Find where the given text appears and provide that cell's center as [x, y] coordinate. 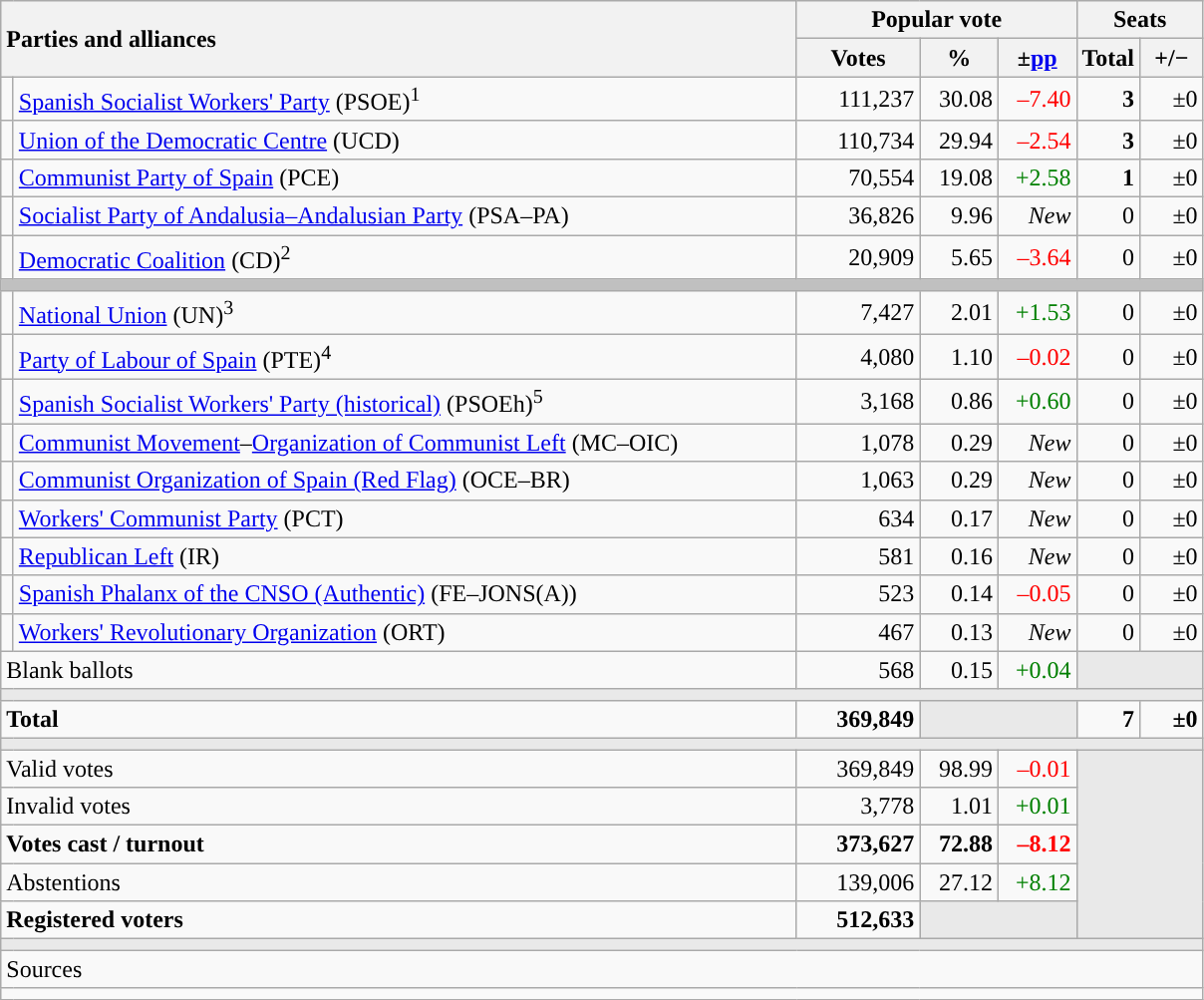
1 [1108, 177]
Communist Party of Spain (PCE) [405, 177]
Spanish Socialist Workers' Party (historical) (PSOEh)5 [405, 401]
19.08 [959, 177]
Votes [858, 58]
111,237 [858, 100]
0.16 [959, 556]
National Union (UN)3 [405, 313]
0.13 [959, 632]
Workers' Communist Party (PCT) [405, 518]
581 [858, 556]
Socialist Party of Andalusia–Andalusian Party (PSA–PA) [405, 216]
Spanish Phalanx of the CNSO (Authentic) (FE–JONS(A)) [405, 594]
36,826 [858, 216]
523 [858, 594]
70,554 [858, 177]
+0.01 [1037, 807]
±pp [1037, 58]
–2.54 [1037, 140]
0.86 [959, 401]
1,063 [858, 481]
1,078 [858, 443]
2.01 [959, 313]
Sources [602, 969]
Seats [1140, 20]
1.01 [959, 807]
+0.04 [1037, 670]
Spanish Socialist Workers' Party (PSOE)1 [405, 100]
0.14 [959, 594]
Republican Left (IR) [405, 556]
Votes cast / turnout [399, 844]
+1.53 [1037, 313]
Abstentions [399, 882]
% [959, 58]
110,734 [858, 140]
4,080 [858, 357]
–0.02 [1037, 357]
7,427 [858, 313]
98.99 [959, 769]
Communist Organization of Spain (Red Flag) (OCE–BR) [405, 481]
Registered voters [399, 920]
Party of Labour of Spain (PTE)4 [405, 357]
373,627 [858, 844]
–8.12 [1037, 844]
3,778 [858, 807]
7 [1108, 719]
Union of the Democratic Centre (UCD) [405, 140]
3,168 [858, 401]
Blank ballots [399, 670]
72.88 [959, 844]
512,633 [858, 920]
Popular vote [937, 20]
568 [858, 670]
20,909 [858, 257]
Valid votes [399, 769]
Communist Movement–Organization of Communist Left (MC–OIC) [405, 443]
–0.05 [1037, 594]
29.94 [959, 140]
5.65 [959, 257]
27.12 [959, 882]
9.96 [959, 216]
139,006 [858, 882]
+2.58 [1037, 177]
–7.40 [1037, 100]
+0.60 [1037, 401]
1.10 [959, 357]
–0.01 [1037, 769]
0.15 [959, 670]
+8.12 [1037, 882]
Democratic Coalition (CD)2 [405, 257]
Invalid votes [399, 807]
634 [858, 518]
30.08 [959, 100]
0.17 [959, 518]
–3.64 [1037, 257]
Workers' Revolutionary Organization (ORT) [405, 632]
Parties and alliances [399, 39]
+/− [1172, 58]
467 [858, 632]
